Extract the (x, y) coordinate from the center of the cell holding the provided text.  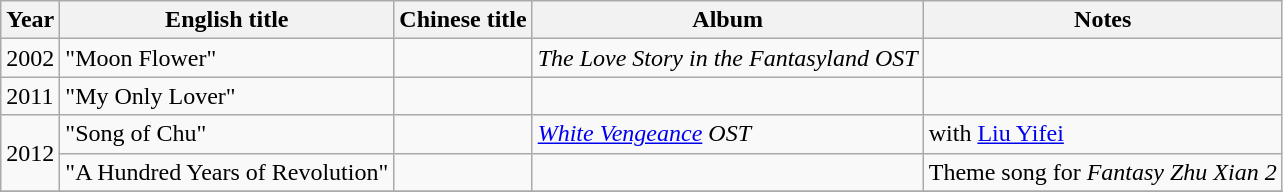
"My Only Lover" (227, 96)
2012 (30, 153)
Chinese title (463, 20)
"Song of Chu" (227, 134)
Notes (1102, 20)
"Moon Flower" (227, 58)
with Liu Yifei (1102, 134)
Album (728, 20)
Theme song for Fantasy Zhu Xian 2 (1102, 172)
White Vengeance OST (728, 134)
Year (30, 20)
2002 (30, 58)
"A Hundred Years of Revolution" (227, 172)
The Love Story in the Fantasyland OST (728, 58)
2011 (30, 96)
English title (227, 20)
